Capture the cell that displays the provided text and extract its [x, y] central coordinate. 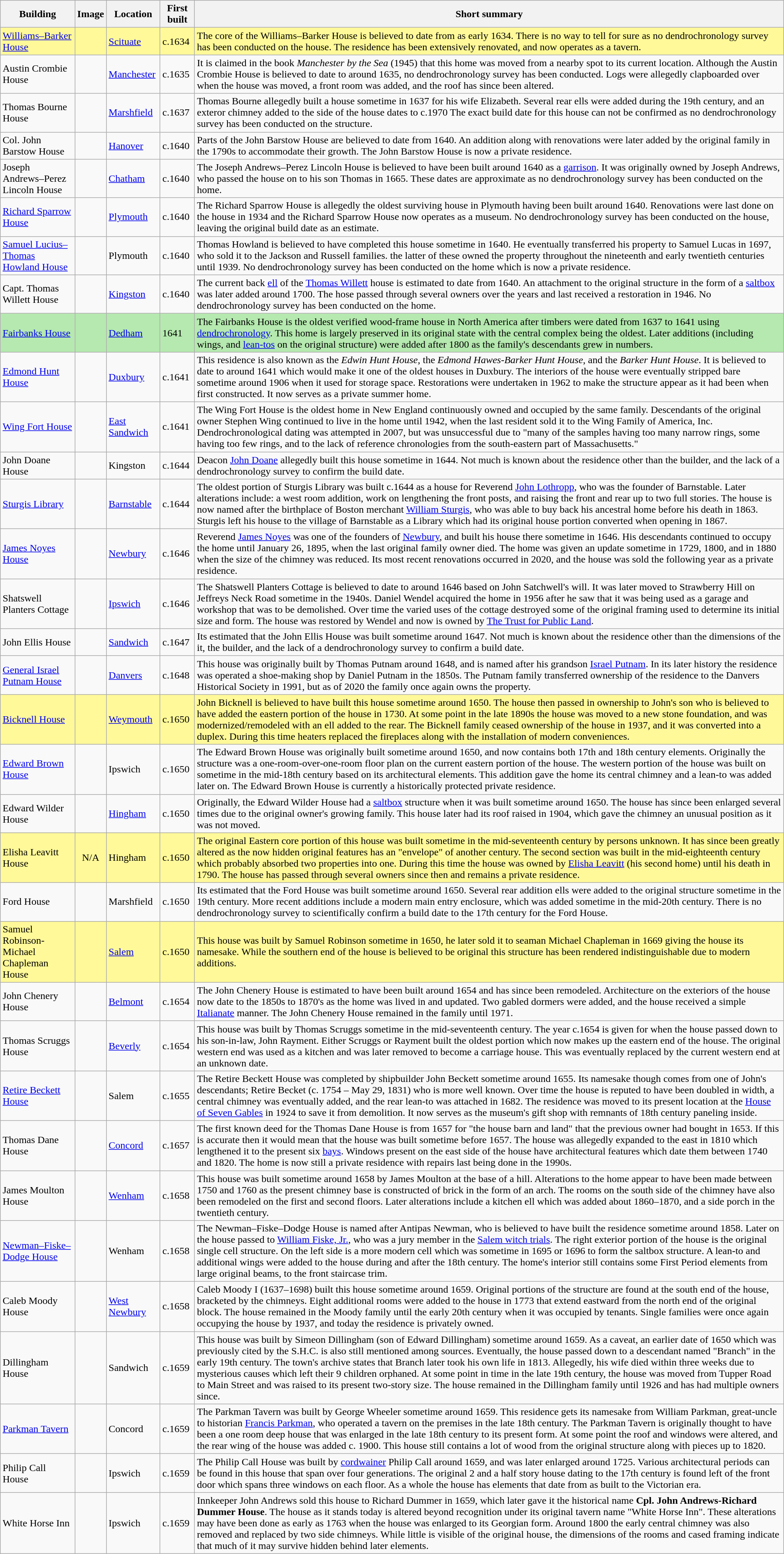
Danvers [133, 675]
John Chenery House [38, 1002]
Chatham [133, 178]
Edmond Hunt House [38, 377]
White Horse Inn [38, 1523]
c.1635 [177, 74]
Sturgis Library [38, 504]
Williams–Barker House [38, 41]
c.1648 [177, 675]
Hanover [133, 146]
Parkman Tavern [38, 1429]
First built [177, 14]
c.1657 [177, 1145]
Caleb Moody House [38, 1307]
Short summary [489, 14]
Wing Fort House [38, 426]
East Sandwich [133, 426]
Joseph Andrews–Perez Lincoln House [38, 178]
Col. John Barstow House [38, 146]
Austin Crombie House [38, 74]
c.1647 [177, 643]
John Doane House [38, 465]
Richard Sparrow House [38, 217]
Newbury [133, 554]
Building [38, 14]
General Israel Putnam House [38, 675]
James Noyes House [38, 554]
Thomas Dane House [38, 1145]
Philip Call House [38, 1473]
Image [90, 14]
Shatswell Planters Cottage [38, 604]
Dillingham House [38, 1368]
N/A [90, 858]
Belmont [133, 1002]
c.1634 [177, 41]
Location [133, 14]
Dedham [133, 333]
Weymouth [133, 720]
Beverly [133, 1045]
Thomas Scruggs House [38, 1045]
c.1637 [177, 113]
Manchester [133, 74]
Fairbanks House [38, 333]
Barnstable [133, 504]
Samuel Lucius–Thomas Howland House [38, 256]
West Newbury [133, 1307]
c.1655 [177, 1096]
James Moulton House [38, 1195]
Edward Brown House [38, 769]
Thomas Bourne House [38, 113]
Bicknell House [38, 720]
Edward Wilder House [38, 813]
Samuel Robinson-Michael Chapleman House [38, 952]
Newman–Fiske–Dodge House [38, 1251]
Duxbury [133, 377]
John Ellis House [38, 643]
Capt. Thomas Willett House [38, 294]
Retire Beckett House [38, 1096]
Ford House [38, 902]
Elisha Leavitt House [38, 858]
1641 [177, 333]
Scituate [133, 41]
